Determine the (x, y) coordinate at the center of the cell enclosing the given text.  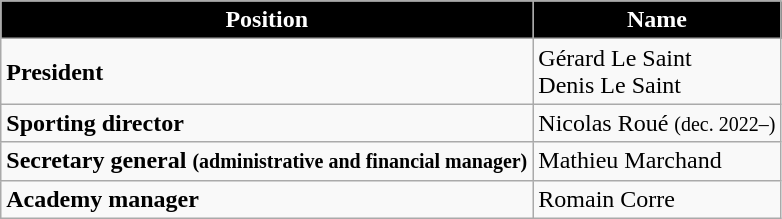
Secretary general (administrative and financial manager) (267, 161)
Position (267, 20)
Sporting director (267, 123)
Mathieu Marchand (657, 161)
Name (657, 20)
Academy manager (267, 199)
President (267, 72)
Gérard Le Saint Denis Le Saint (657, 72)
Nicolas Roué (dec. 2022–) (657, 123)
Romain Corre (657, 199)
